Locate the cell with the specified text and output its (X, Y) center coordinate. 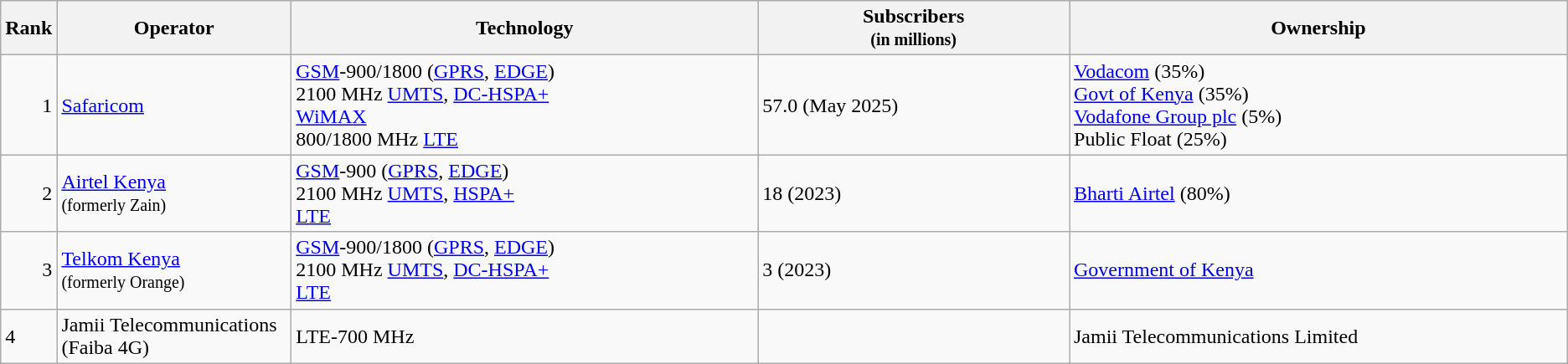
3 (2023) (914, 270)
LTE-700 MHz (524, 336)
Airtel Kenya(formerly Zain) (174, 193)
1 (28, 105)
GSM-900/1800 (GPRS, EDGE)2100 MHz UMTS, DC-HSPA+WiMAX800/1800 MHz LTE (524, 105)
GSM-900 (GPRS, EDGE)2100 MHz UMTS, HSPA+LTE (524, 193)
Subscribers(in millions) (914, 28)
Jamii Telecommunications (Faiba 4G) (174, 336)
Ownership (1318, 28)
4 (28, 336)
3 (28, 270)
18 (2023) (914, 193)
Safaricom (174, 105)
Bharti Airtel (80%) (1318, 193)
2 (28, 193)
Government of Kenya (1318, 270)
Rank (28, 28)
Telkom Kenya(formerly Orange) (174, 270)
Jamii Telecommunications Limited (1318, 336)
Technology (524, 28)
GSM-900/1800 (GPRS, EDGE)2100 MHz UMTS, DC-HSPA+LTE (524, 270)
57.0 (May 2025) (914, 105)
Vodacom (35%) Govt of Kenya (35%) Vodafone Group plc (5%) Public Float (25%) (1318, 105)
Operator (174, 28)
